Pinpoint the cell where the given text exists, returning its (X, Y) midpoint coordinate. 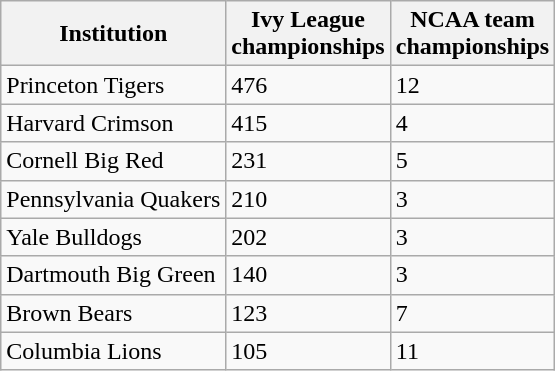
Cornell Big Red (114, 161)
Dartmouth Big Green (114, 275)
Yale Bulldogs (114, 237)
Columbia Lions (114, 351)
Princeton Tigers (114, 85)
11 (472, 351)
5 (472, 161)
Pennsylvania Quakers (114, 199)
105 (308, 351)
210 (308, 199)
7 (472, 313)
140 (308, 275)
12 (472, 85)
Brown Bears (114, 313)
231 (308, 161)
415 (308, 123)
123 (308, 313)
4 (472, 123)
NCAA team championships (472, 34)
Ivy League championships (308, 34)
202 (308, 237)
Harvard Crimson (114, 123)
476 (308, 85)
Institution (114, 34)
